Identify which cell holds the provided text, then report its (x, y) central coordinate. 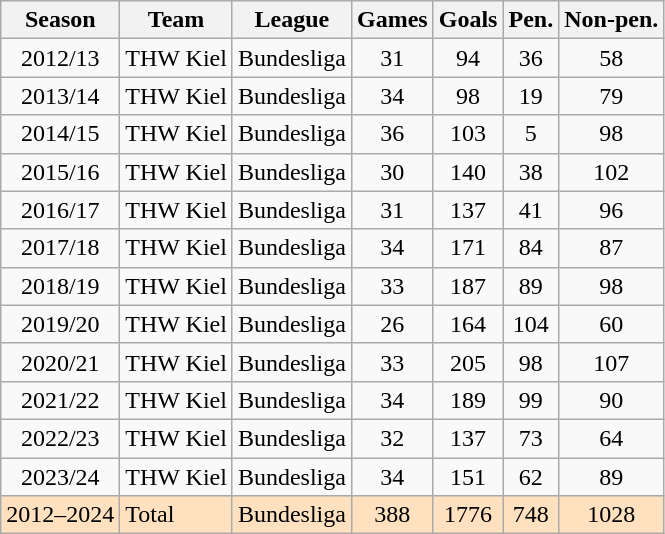
187 (468, 286)
2023/24 (60, 477)
87 (612, 248)
2015/16 (60, 172)
5 (531, 134)
62 (531, 477)
2013/14 (60, 96)
Total (176, 515)
Pen. (531, 20)
151 (468, 477)
107 (612, 362)
2019/20 (60, 324)
Goals (468, 20)
2017/18 (60, 248)
2022/23 (60, 438)
1776 (468, 515)
90 (612, 400)
164 (468, 324)
60 (612, 324)
41 (531, 210)
73 (531, 438)
32 (392, 438)
Season (60, 20)
2014/15 (60, 134)
2016/17 (60, 210)
30 (392, 172)
102 (612, 172)
171 (468, 248)
26 (392, 324)
1028 (612, 515)
Non-pen. (612, 20)
Team (176, 20)
96 (612, 210)
189 (468, 400)
205 (468, 362)
19 (531, 96)
104 (531, 324)
99 (531, 400)
58 (612, 58)
94 (468, 58)
2018/19 (60, 286)
79 (612, 96)
140 (468, 172)
748 (531, 515)
103 (468, 134)
64 (612, 438)
2020/21 (60, 362)
2021/22 (60, 400)
League (292, 20)
388 (392, 515)
2012/13 (60, 58)
38 (531, 172)
84 (531, 248)
2012–2024 (60, 515)
Games (392, 20)
